Search for the cell housing the specified text and yield its (X, Y) center coordinate. 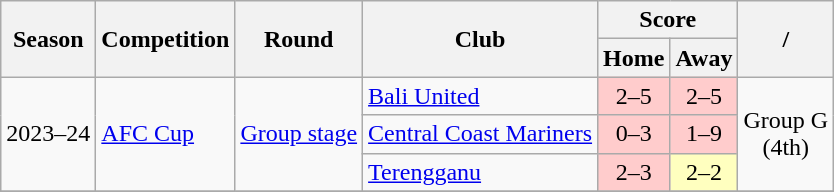
AFC Cup (166, 134)
0–3 (634, 134)
Home (634, 58)
Season (48, 39)
Round (299, 39)
2–2 (704, 172)
Terengganu (480, 172)
Group stage (299, 134)
Bali United (480, 96)
Away (704, 58)
Score (668, 20)
Competition (166, 39)
2023–24 (48, 134)
Club (480, 39)
/ (786, 39)
Central Coast Mariners (480, 134)
2–3 (634, 172)
1–9 (704, 134)
Group G(4th) (786, 134)
